Find where the given text appears and provide that cell's center as [x, y] coordinate. 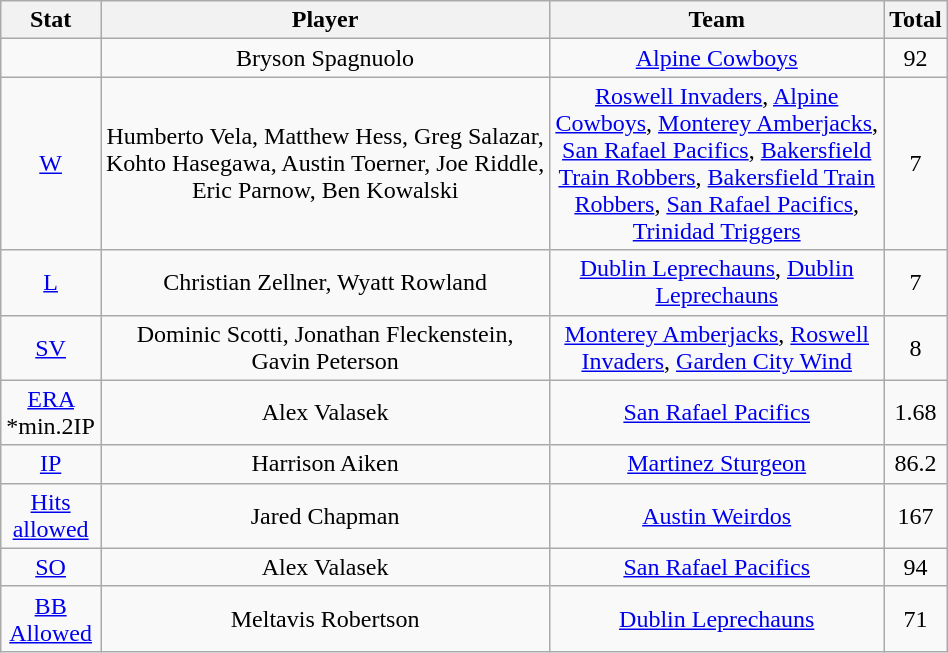
Dublin Leprechauns [717, 618]
BB Allowed [51, 618]
SV [51, 348]
167 [916, 516]
Jared Chapman [324, 516]
SO [51, 567]
92 [916, 58]
Dominic Scotti, Jonathan Fleckenstein, Gavin Peterson [324, 348]
Martinez Sturgeon [717, 464]
Meltavis Robertson [324, 618]
Stat [51, 20]
Dublin Leprechauns, Dublin Leprechauns [717, 282]
8 [916, 348]
Christian Zellner, Wyatt Rowland [324, 282]
86.2 [916, 464]
Humberto Vela, Matthew Hess, Greg Salazar, Kohto Hasegawa, Austin Toerner, Joe Riddle, Eric Parnow, Ben Kowalski [324, 164]
Monterey Amberjacks, Roswell Invaders, Garden City Wind [717, 348]
Austin Weirdos [717, 516]
IP [51, 464]
W [51, 164]
94 [916, 567]
Harrison Aiken [324, 464]
71 [916, 618]
Hits allowed [51, 516]
Total [916, 20]
ERA *min.2IP [51, 412]
Alpine Cowboys [717, 58]
L [51, 282]
Team [717, 20]
Player [324, 20]
1.68 [916, 412]
Bryson Spagnuolo [324, 58]
